Locate the cell with the specified text and output its (x, y) center coordinate. 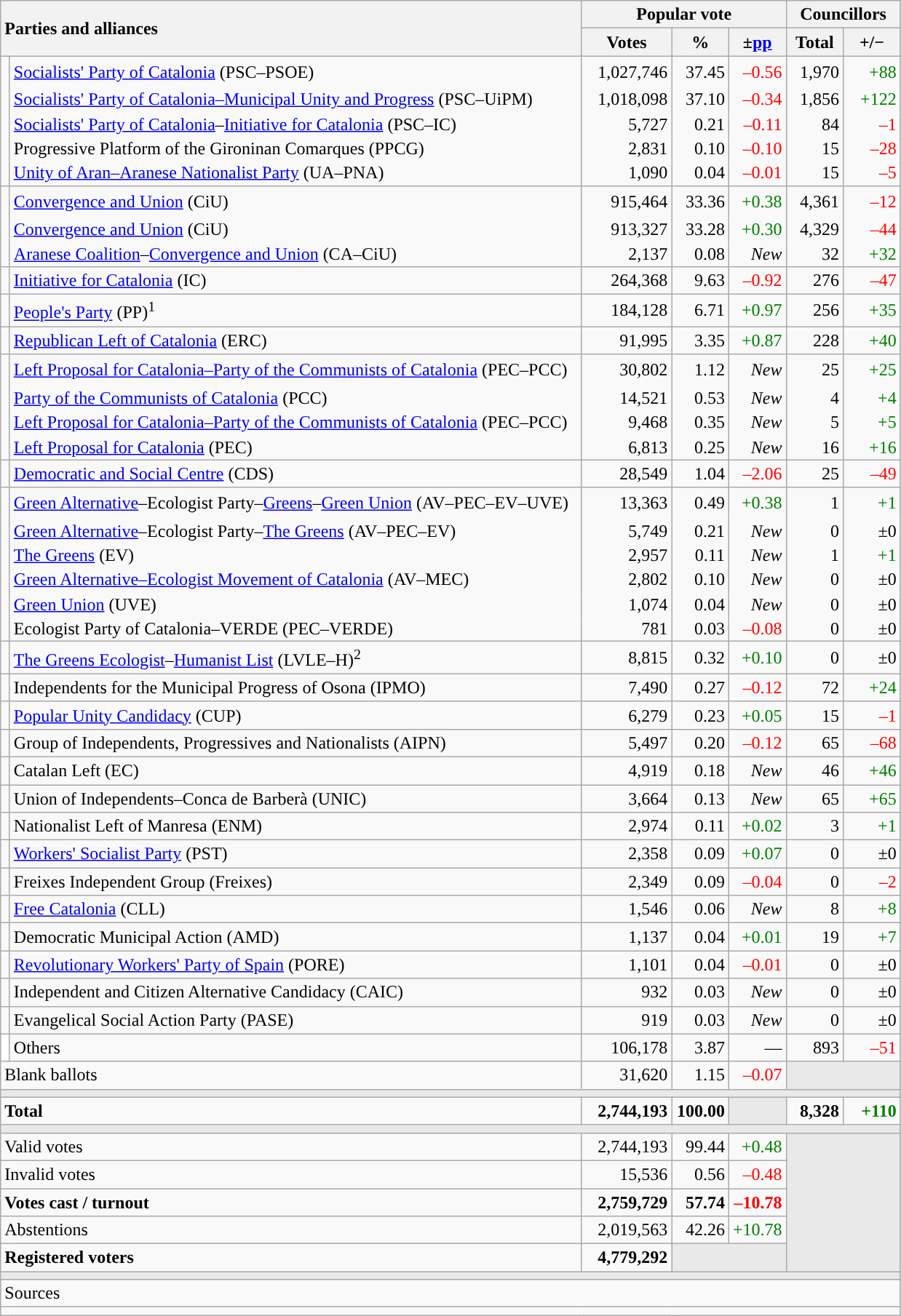
Group of Independents, Progressives and Nationalists (AIPN) (295, 743)
91,995 (627, 340)
–0.48 (757, 1174)
6,813 (627, 447)
0.08 (700, 254)
14,521 (627, 398)
–2.06 (757, 474)
Progressive Platform of the Gironinan Comarques (PPCG) (295, 148)
–49 (872, 474)
Green Union (UVE) (295, 605)
1,856 (815, 100)
264,368 (627, 280)
0.06 (700, 909)
1,101 (627, 965)
Freixes Independent Group (Freixes) (295, 882)
31,620 (627, 1075)
Democratic Municipal Action (AMD) (295, 937)
46 (815, 770)
84 (815, 124)
913,327 (627, 229)
–28 (872, 148)
+16 (872, 447)
72 (815, 687)
3,664 (627, 799)
4 (815, 398)
5,497 (627, 743)
Popular Unity Candidacy (CUP) (295, 715)
276 (815, 280)
1,027,746 (627, 71)
+5 (872, 423)
–0.11 (757, 124)
Green Alternative–Ecologist Movement of Catalonia (AV–MEC) (295, 580)
–0.92 (757, 280)
781 (627, 629)
Evangelical Social Action Party (PASE) (295, 1020)
4,329 (815, 229)
–10.78 (757, 1203)
915,464 (627, 201)
4,779,292 (627, 1258)
+24 (872, 687)
13,363 (627, 503)
+0.48 (757, 1146)
–0.08 (757, 629)
15,536 (627, 1174)
1,090 (627, 173)
+0.87 (757, 340)
Valid votes (291, 1146)
6.71 (700, 310)
0.25 (700, 447)
0.53 (700, 398)
+122 (872, 100)
919 (627, 1020)
Workers' Socialist Party (PST) (295, 854)
People's Party (PP)1 (295, 310)
3.87 (700, 1048)
+0.02 (757, 826)
37.45 (700, 71)
Initiative for Catalonia (IC) (295, 280)
Councillors (843, 15)
Revolutionary Workers' Party of Spain (PORE) (295, 965)
0.27 (700, 687)
3 (815, 826)
+25 (872, 370)
4,361 (815, 201)
+88 (872, 71)
28,549 (627, 474)
Catalan Left (EC) (295, 770)
–0.34 (757, 100)
893 (815, 1048)
The Greens Ecologist–Humanist List (LVLE–H)2 (295, 658)
–44 (872, 229)
0.18 (700, 770)
1.04 (700, 474)
2,802 (627, 580)
+0.01 (757, 937)
% (700, 42)
Socialists' Party of Catalonia–Initiative for Catalonia (PSC–IC) (295, 124)
256 (815, 310)
5,727 (627, 124)
2,137 (627, 254)
0.23 (700, 715)
+110 (872, 1111)
Invalid votes (291, 1174)
Independent and Citizen Alternative Candidacy (CAIC) (295, 992)
+46 (872, 770)
Democratic and Social Centre (CDS) (295, 474)
37.10 (700, 100)
Blank ballots (291, 1075)
±pp (757, 42)
57.74 (700, 1203)
184,128 (627, 310)
1,546 (627, 909)
+4 (872, 398)
0.35 (700, 423)
Green Alternative–Ecologist Party–The Greens (AV–PEC–EV) (295, 531)
1,018,098 (627, 100)
2,759,729 (627, 1203)
99.44 (700, 1146)
5,749 (627, 531)
+8 (872, 909)
— (757, 1048)
Green Alternative–Ecologist Party–Greens–Green Union (AV–PEC–EV–UVE) (295, 503)
–2 (872, 882)
0.13 (700, 799)
Union of Independents–Conca de Barberà (UNIC) (295, 799)
33.36 (700, 201)
2,358 (627, 854)
3.35 (700, 340)
Nationalist Left of Manresa (ENM) (295, 826)
–47 (872, 280)
100.00 (700, 1111)
Socialists' Party of Catalonia–Municipal Unity and Progress (PSC–UiPM) (295, 100)
30,802 (627, 370)
106,178 (627, 1048)
7,490 (627, 687)
1.12 (700, 370)
0.56 (700, 1174)
+0.10 (757, 658)
2,349 (627, 882)
8 (815, 909)
Votes (627, 42)
+0.05 (757, 715)
Socialists' Party of Catalonia (PSC–PSOE) (295, 71)
+0.30 (757, 229)
Republican Left of Catalonia (ERC) (295, 340)
Others (295, 1048)
Aranese Coalition–Convergence and Union (CA–CiU) (295, 254)
5 (815, 423)
2,957 (627, 556)
9,468 (627, 423)
+65 (872, 799)
+40 (872, 340)
Left Proposal for Catalonia (PEC) (295, 447)
–5 (872, 173)
–0.10 (757, 148)
+10.78 (757, 1230)
33.28 (700, 229)
+/− (872, 42)
0.32 (700, 658)
–0.07 (757, 1075)
2,974 (627, 826)
8,815 (627, 658)
–51 (872, 1048)
9.63 (700, 280)
+0.97 (757, 310)
6,279 (627, 715)
16 (815, 447)
0.49 (700, 503)
+7 (872, 937)
1,074 (627, 605)
–68 (872, 743)
Abstentions (291, 1230)
932 (627, 992)
32 (815, 254)
8,328 (815, 1111)
0.20 (700, 743)
2,831 (627, 148)
Popular vote (684, 15)
Parties and alliances (291, 28)
42.26 (700, 1230)
Unity of Aran–Aranese Nationalist Party (UA–PNA) (295, 173)
Ecologist Party of Catalonia–VERDE (PEC–VERDE) (295, 629)
Votes cast / turnout (291, 1203)
The Greens (EV) (295, 556)
–0.04 (757, 882)
1,137 (627, 937)
228 (815, 340)
Party of the Communists of Catalonia (PCC) (295, 398)
–0.56 (757, 71)
Sources (450, 1293)
+32 (872, 254)
+35 (872, 310)
1,970 (815, 71)
19 (815, 937)
+0.07 (757, 854)
–12 (872, 201)
4,919 (627, 770)
Independents for the Municipal Progress of Osona (IPMO) (295, 687)
2,019,563 (627, 1230)
Free Catalonia (CLL) (295, 909)
1.15 (700, 1075)
Registered voters (291, 1258)
